Capture the cell that displays the provided text and extract its [x, y] central coordinate. 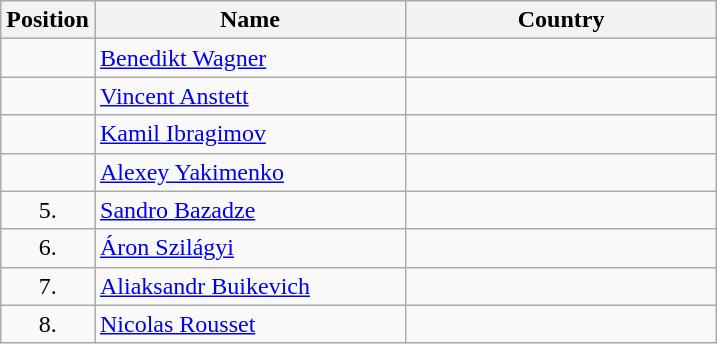
5. [48, 210]
Name [250, 20]
Position [48, 20]
Aliaksandr Buikevich [250, 286]
Kamil Ibragimov [250, 134]
Benedikt Wagner [250, 58]
Nicolas Rousset [250, 324]
Country [562, 20]
Alexey Yakimenko [250, 172]
Sandro Bazadze [250, 210]
Áron Szilágyi [250, 248]
7. [48, 286]
6. [48, 248]
8. [48, 324]
Vincent Anstett [250, 96]
